Provide the (x, y) coordinate of the cell's center where the given text is located.  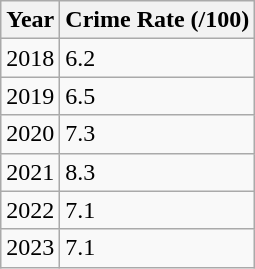
2022 (30, 210)
2021 (30, 172)
Crime Rate (/100) (158, 20)
8.3 (158, 172)
6.2 (158, 58)
2023 (30, 248)
Year (30, 20)
2020 (30, 134)
7.3 (158, 134)
2018 (30, 58)
6.5 (158, 96)
2019 (30, 96)
